Pinpoint the cell where the given text exists, returning its (X, Y) midpoint coordinate. 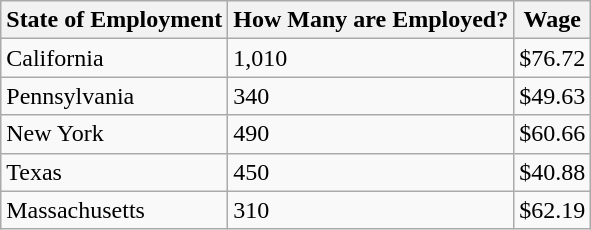
$40.88 (552, 172)
490 (371, 134)
State of Employment (114, 20)
New York (114, 134)
310 (371, 210)
$49.63 (552, 96)
450 (371, 172)
Wage (552, 20)
1,010 (371, 58)
California (114, 58)
Massachusetts (114, 210)
$76.72 (552, 58)
Texas (114, 172)
How Many are Employed? (371, 20)
$62.19 (552, 210)
Pennsylvania (114, 96)
340 (371, 96)
$60.66 (552, 134)
